For the text-containing cell, return its midpoint in [X, Y] coordinate format. 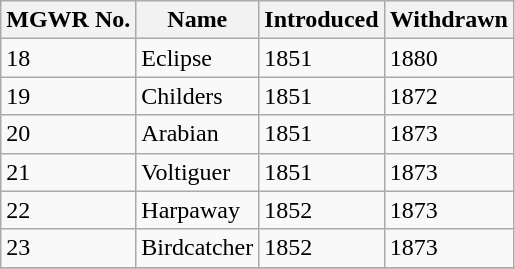
Introduced [322, 20]
18 [68, 58]
Voltiguer [198, 172]
Eclipse [198, 58]
19 [68, 96]
Withdrawn [448, 20]
Childers [198, 96]
1872 [448, 96]
21 [68, 172]
Name [198, 20]
Harpaway [198, 210]
Birdcatcher [198, 248]
20 [68, 134]
MGWR No. [68, 20]
1880 [448, 58]
Arabian [198, 134]
23 [68, 248]
22 [68, 210]
